Output the [x, y] coordinate of the center of the cell containing the given text.  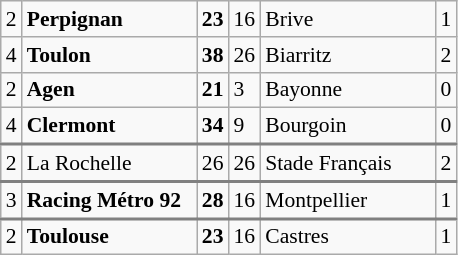
Bourgoin [348, 126]
Agen [110, 90]
21 [213, 90]
Toulouse [110, 237]
28 [213, 200]
Brive [348, 19]
Racing Métro 92 [110, 200]
Clermont [110, 126]
Perpignan [110, 19]
Montpellier [348, 200]
9 [245, 126]
38 [213, 55]
Bayonne [348, 90]
La Rochelle [110, 162]
Toulon [110, 55]
34 [213, 126]
Biarritz [348, 55]
Castres [348, 237]
Stade Français [348, 162]
